Capture the cell that displays the provided text and extract its [x, y] central coordinate. 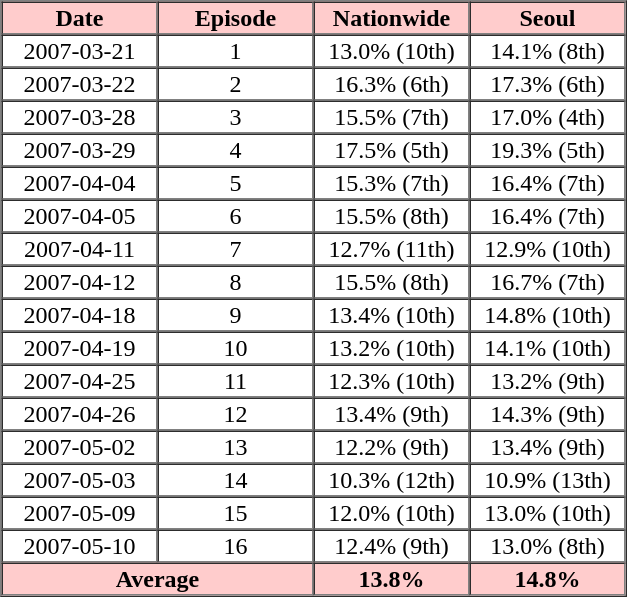
12.9% (10th) [548, 248]
2007-04-18 [80, 314]
5 [236, 182]
Date [80, 18]
16 [236, 546]
13.0% (8th) [548, 546]
15.5% (7th) [392, 116]
14.1% (10th) [548, 348]
Average [158, 578]
13.2% (9th) [548, 380]
Nationwide [392, 18]
1 [236, 50]
2007-03-21 [80, 50]
10 [236, 348]
12.0% (10th) [392, 512]
2007-05-02 [80, 446]
Seoul [548, 18]
2007-04-04 [80, 182]
12.4% (9th) [392, 546]
13 [236, 446]
12.7% (11th) [392, 248]
2007-03-22 [80, 84]
15 [236, 512]
3 [236, 116]
19.3% (5th) [548, 150]
2007-05-10 [80, 546]
14 [236, 480]
2007-05-09 [80, 512]
Episode [236, 18]
2007-04-26 [80, 414]
16.7% (7th) [548, 282]
11 [236, 380]
16.3% (6th) [392, 84]
2007-03-29 [80, 150]
13.8% [392, 578]
14.8% [548, 578]
12.3% (10th) [392, 380]
8 [236, 282]
14.1% (8th) [548, 50]
2007-04-05 [80, 216]
2007-04-12 [80, 282]
2007-04-19 [80, 348]
17.5% (5th) [392, 150]
2007-04-11 [80, 248]
12.2% (9th) [392, 446]
14.8% (10th) [548, 314]
17.3% (6th) [548, 84]
9 [236, 314]
12 [236, 414]
13.4% (10th) [392, 314]
10.9% (13th) [548, 480]
2007-05-03 [80, 480]
14.3% (9th) [548, 414]
17.0% (4th) [548, 116]
13.2% (10th) [392, 348]
10.3% (12th) [392, 480]
2007-03-28 [80, 116]
2007-04-25 [80, 380]
2 [236, 84]
6 [236, 216]
7 [236, 248]
15.3% (7th) [392, 182]
4 [236, 150]
